Identify which cell holds the provided text, then report its (X, Y) central coordinate. 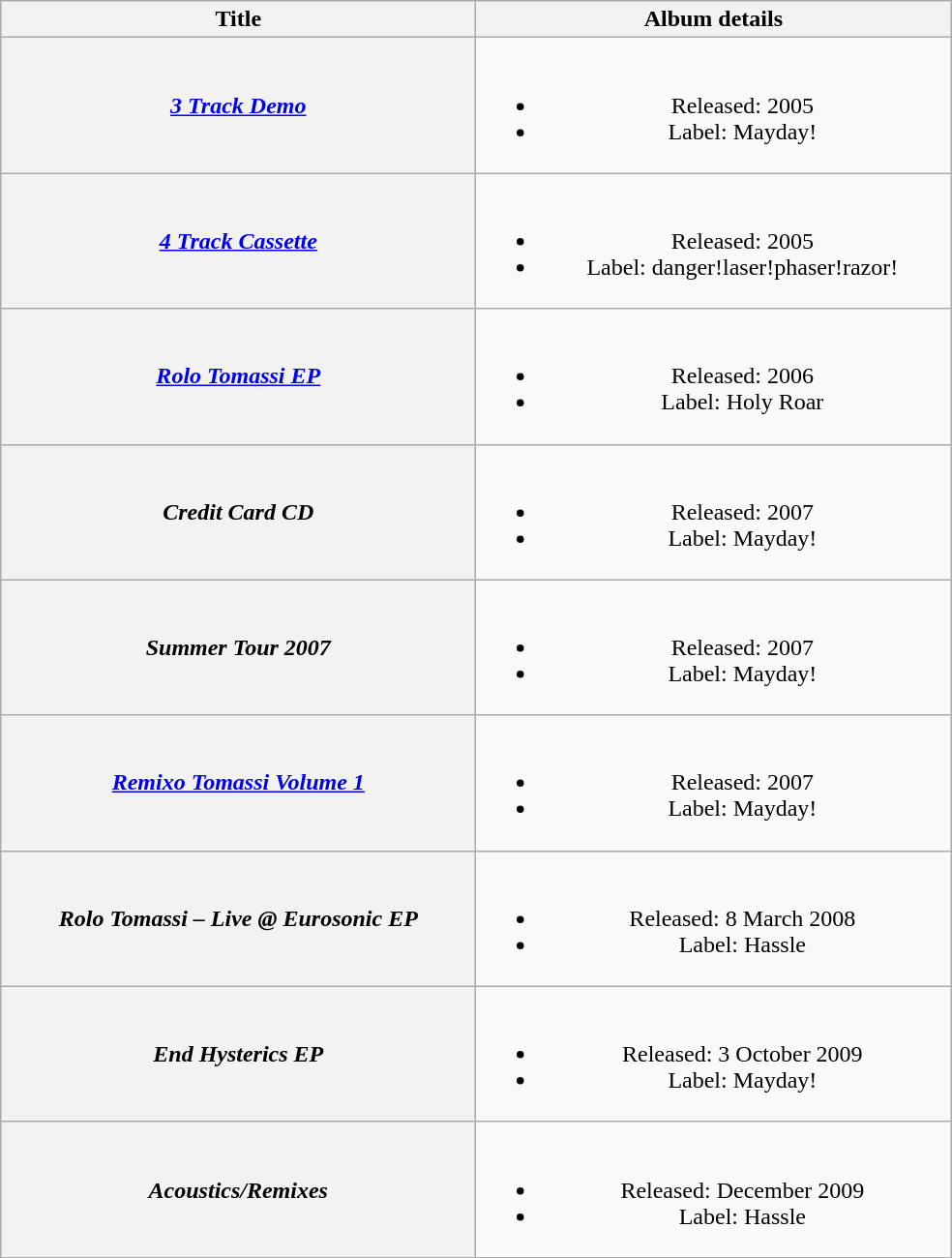
Acoustics/Remixes (238, 1189)
Released: 2005Label: danger!laser!phaser!razor! (714, 241)
4 Track Cassette (238, 241)
3 Track Demo (238, 105)
Album details (714, 19)
Rolo Tomassi – Live @ Eurosonic EP (238, 918)
Summer Tour 2007 (238, 647)
Released: 3 October 2009Label: Mayday! (714, 1054)
Released: 2005Label: Mayday! (714, 105)
Remixo Tomassi Volume 1 (238, 783)
Released: 8 March 2008Label: Hassle (714, 918)
End Hysterics EP (238, 1054)
Title (238, 19)
Released: December 2009Label: Hassle (714, 1189)
Rolo Tomassi EP (238, 376)
Credit Card CD (238, 512)
Released: 2006Label: Holy Roar (714, 376)
